Extract the (x, y) coordinate from the center of the cell holding the provided text.  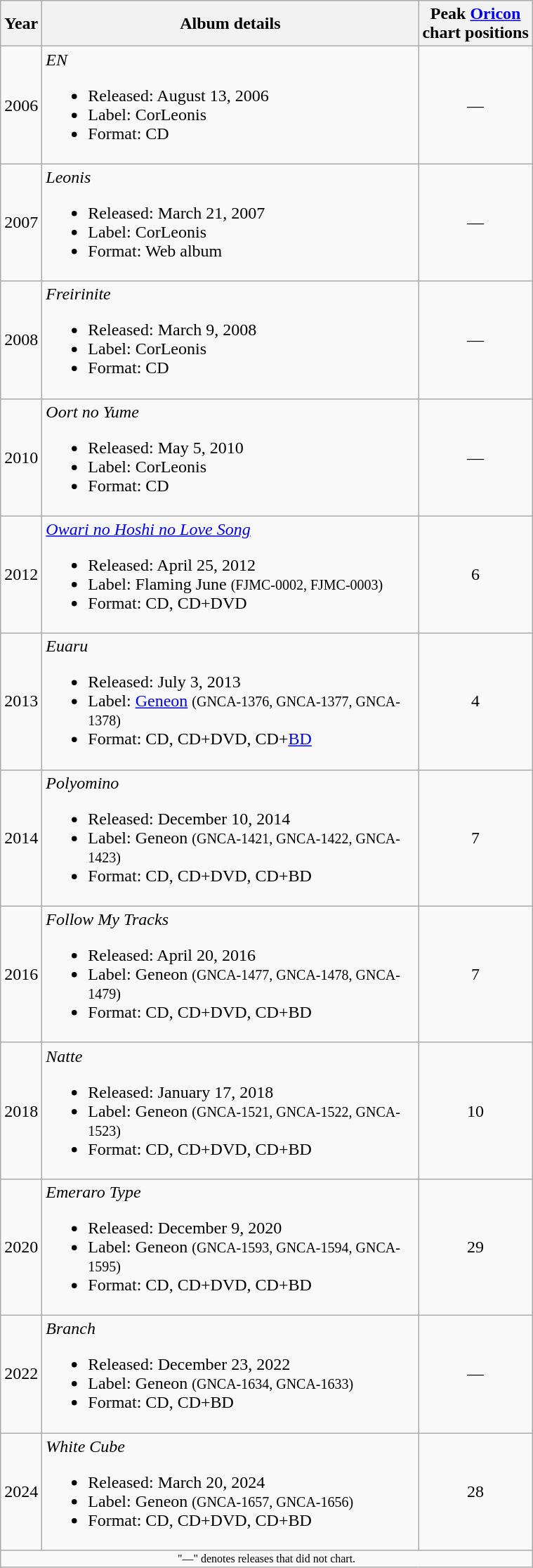
2022 (21, 1373)
BranchReleased: December 23, 2022Label: Geneon (GNCA-1634, GNCA-1633)Format: CD, CD+BD (230, 1373)
6 (475, 575)
10 (475, 1110)
Year (21, 24)
PolyominoReleased: December 10, 2014Label: Geneon (GNCA-1421, GNCA-1422, GNCA-1423)Format: CD, CD+DVD, CD+BD (230, 838)
"—" denotes releases that did not chart. (267, 1559)
2018 (21, 1110)
2010 (21, 457)
Follow My TracksReleased: April 20, 2016Label: Geneon (GNCA-1477, GNCA-1478, GNCA-1479)Format: CD, CD+DVD, CD+BD (230, 974)
White CubeReleased: March 20, 2024Label: Geneon (GNCA-1657, GNCA-1656)Format: CD, CD+DVD, CD+BD (230, 1491)
28 (475, 1491)
2006 (21, 105)
LeonisReleased: March 21, 2007Label: CorLeonisFormat: Web album (230, 222)
2013 (21, 701)
ENReleased: August 13, 2006Label: CorLeonisFormat: CD (230, 105)
2014 (21, 838)
2020 (21, 1247)
2007 (21, 222)
Oort no YumeReleased: May 5, 2010Label: CorLeonisFormat: CD (230, 457)
EuaruReleased: July 3, 2013Label: Geneon (GNCA-1376, GNCA-1377, GNCA-1378)Format: CD, CD+DVD, CD+BD (230, 701)
Peak Oricon chart positions (475, 24)
NatteReleased: January 17, 2018Label: Geneon (GNCA-1521, GNCA-1522, GNCA-1523)Format: CD, CD+DVD, CD+BD (230, 1110)
29 (475, 1247)
Emeraro TypeReleased: December 9, 2020Label: Geneon (GNCA-1593, GNCA-1594, GNCA-1595)Format: CD, CD+DVD, CD+BD (230, 1247)
2012 (21, 575)
4 (475, 701)
2008 (21, 340)
Album details (230, 24)
Owari no Hoshi no Love SongReleased: April 25, 2012Label: Flaming June (FJMC-0002, FJMC-0003)Format: CD, CD+DVD (230, 575)
2016 (21, 974)
2024 (21, 1491)
FreiriniteReleased: March 9, 2008Label: CorLeonisFormat: CD (230, 340)
